Provide the [X, Y] coordinate of the cell's center where the given text is located.  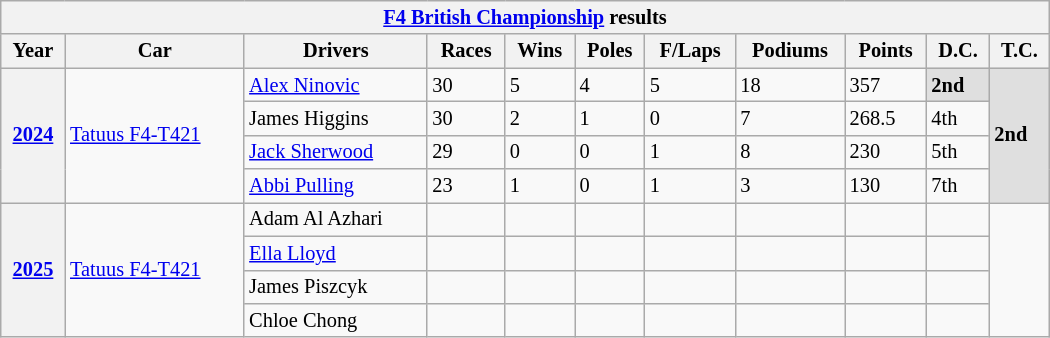
Poles [610, 51]
F/Laps [690, 51]
D.C. [958, 51]
23 [466, 186]
2025 [33, 270]
8 [790, 152]
Ella Lloyd [336, 253]
18 [790, 85]
3 [790, 186]
James Higgins [336, 118]
268.5 [886, 118]
29 [466, 152]
5th [958, 152]
7th [958, 186]
4th [958, 118]
James Piszcyk [336, 287]
Car [154, 51]
Podiums [790, 51]
Year [33, 51]
230 [886, 152]
Wins [540, 51]
Points [886, 51]
Jack Sherwood [336, 152]
7 [790, 118]
F4 British Championship results [525, 17]
Adam Al Azhari [336, 219]
4 [610, 85]
Abbi Pulling [336, 186]
Races [466, 51]
T.C. [1020, 51]
2024 [33, 136]
130 [886, 186]
Chloe Chong [336, 320]
Alex Ninovic [336, 85]
Drivers [336, 51]
2 [540, 118]
357 [886, 85]
